Return the (X, Y) coordinate for the center point of the cell that contains the specified text.  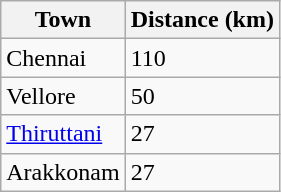
Town (63, 20)
Vellore (63, 96)
Thiruttani (63, 134)
50 (202, 96)
Arakkonam (63, 172)
Chennai (63, 58)
110 (202, 58)
Distance (km) (202, 20)
